Scan for the cell matching the given text and deliver its (X, Y) coordinate at center. 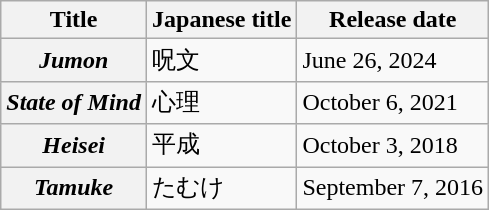
October 3, 2018 (393, 146)
State of Mind (74, 102)
たむけ (222, 188)
Release date (393, 20)
September 7, 2016 (393, 188)
Title (74, 20)
Tamuke (74, 188)
October 6, 2021 (393, 102)
Jumon (74, 60)
Heisei (74, 146)
June 26, 2024 (393, 60)
平成 (222, 146)
呪文 (222, 60)
Japanese title (222, 20)
心理 (222, 102)
